Scan for the cell matching the given text and deliver its [x, y] coordinate at center. 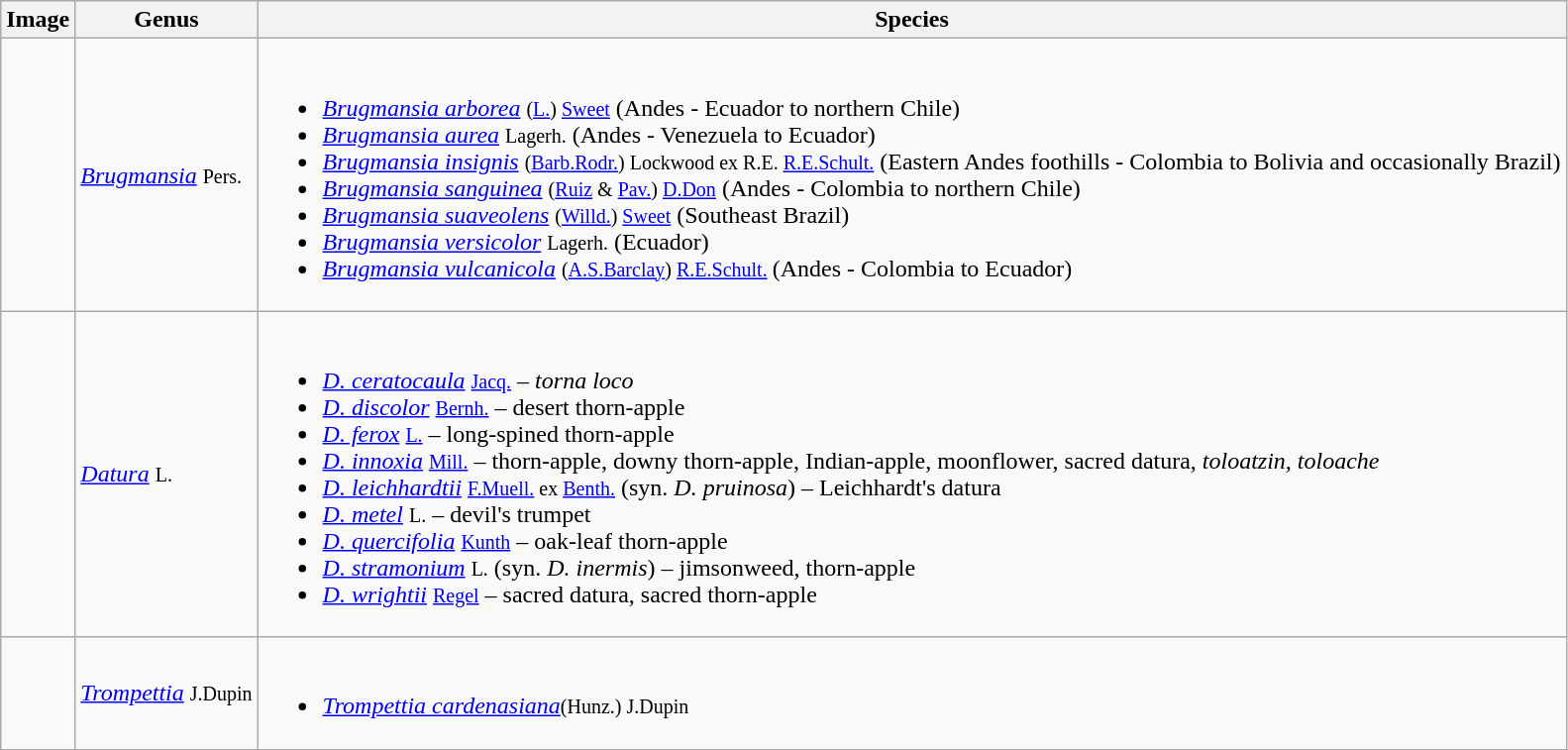
Trompettia J.Dupin [166, 694]
Brugmansia Pers. [166, 174]
Genus [166, 20]
Datura L. [166, 474]
Image [38, 20]
Trompettia cardenasiana(Hunz.) J.Dupin [911, 694]
Species [911, 20]
